Find where the given text appears and provide that cell's center as (X, Y) coordinate. 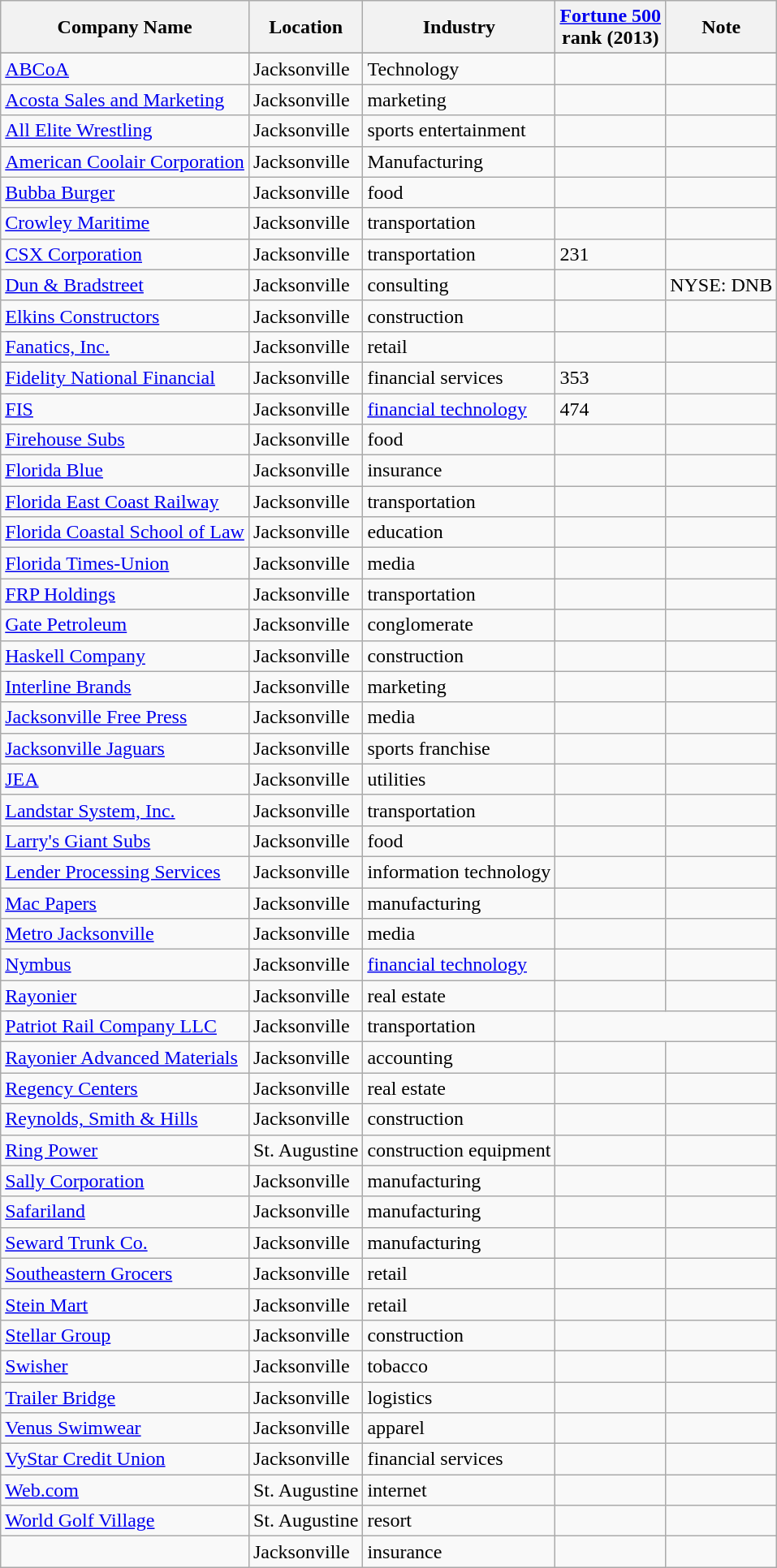
231 (611, 254)
Fidelity National Financial (125, 377)
Technology (460, 69)
Stein Mart (125, 1304)
Swisher (125, 1366)
Dun & Bradstreet (125, 285)
CSX Corporation (125, 254)
Reynolds, Smith & Hills (125, 1119)
American Coolair Corporation (125, 162)
Larry's Giant Subs (125, 841)
conglomerate (460, 625)
Crowley Maritime (125, 223)
education (460, 532)
Gate Petroleum (125, 625)
Venus Swimwear (125, 1428)
Note (721, 28)
Patriot Rail Company LLC (125, 1027)
Rayonier (125, 996)
Web.com (125, 1490)
Florida Coastal School of Law (125, 532)
NYSE: DNB (721, 285)
Florida Blue (125, 471)
information technology (460, 872)
Nymbus (125, 965)
Manufacturing (460, 162)
JEA (125, 779)
FIS (125, 408)
Seward Trunk Co. (125, 1243)
Trailer Bridge (125, 1397)
internet (460, 1490)
Firehouse Subs (125, 440)
Regency Centers (125, 1088)
sports entertainment (460, 131)
Bubba Burger (125, 192)
sports franchise (460, 748)
Safariland (125, 1212)
All Elite Wrestling (125, 131)
Haskell Company (125, 656)
logistics (460, 1397)
Industry (460, 28)
Company Name (125, 28)
resort (460, 1521)
Rayonier Advanced Materials (125, 1058)
utilities (460, 779)
VyStar Credit Union (125, 1459)
accounting (460, 1058)
Acosta Sales and Marketing (125, 100)
Elkins Constructors (125, 316)
Sally Corporation (125, 1181)
Landstar System, Inc. (125, 810)
474 (611, 408)
Florida Times-Union (125, 563)
353 (611, 377)
Metro Jacksonville (125, 934)
construction equipment (460, 1150)
Florida East Coast Railway (125, 502)
ABCoA (125, 69)
tobacco (460, 1366)
Jacksonville Free Press (125, 717)
consulting (460, 285)
Fanatics, Inc. (125, 347)
Stellar Group (125, 1335)
Interline Brands (125, 687)
Location (305, 28)
Ring Power (125, 1150)
Mac Papers (125, 903)
World Golf Village (125, 1521)
apparel (460, 1428)
Southeastern Grocers (125, 1273)
Lender Processing Services (125, 872)
Jacksonville Jaguars (125, 748)
FRP Holdings (125, 594)
Fortune 500rank (2013) (611, 28)
